Return the (x, y) coordinate for the center point of the cell that contains the specified text.  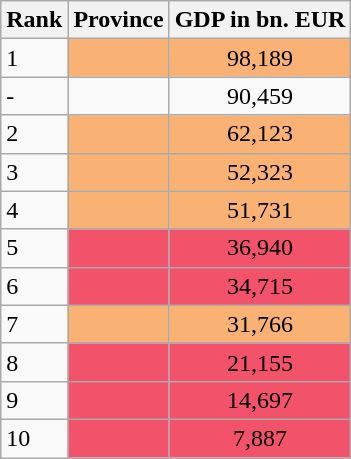
14,697 (260, 400)
5 (34, 248)
Province (118, 20)
7,887 (260, 438)
52,323 (260, 172)
34,715 (260, 286)
- (34, 96)
98,189 (260, 58)
62,123 (260, 134)
1 (34, 58)
7 (34, 324)
10 (34, 438)
2 (34, 134)
31,766 (260, 324)
8 (34, 362)
36,940 (260, 248)
GDP in bn. EUR (260, 20)
21,155 (260, 362)
4 (34, 210)
9 (34, 400)
90,459 (260, 96)
3 (34, 172)
51,731 (260, 210)
6 (34, 286)
Rank (34, 20)
